Identify which cell holds the provided text, then report its (X, Y) central coordinate. 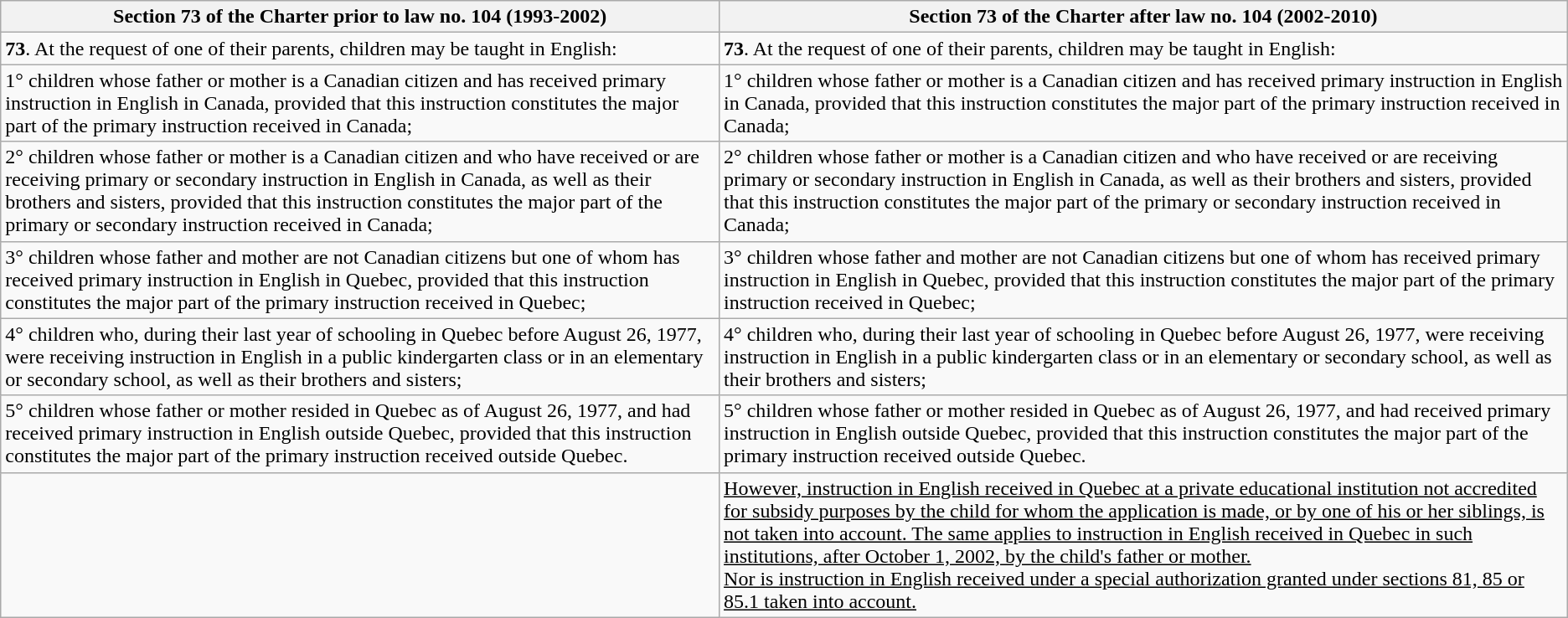
Section 73 of the Charter after law no. 104 (2002-2010) (1144, 17)
Section 73 of the Charter prior to law no. 104 (1993-2002) (360, 17)
